Identify which cell holds the provided text, then report its [x, y] central coordinate. 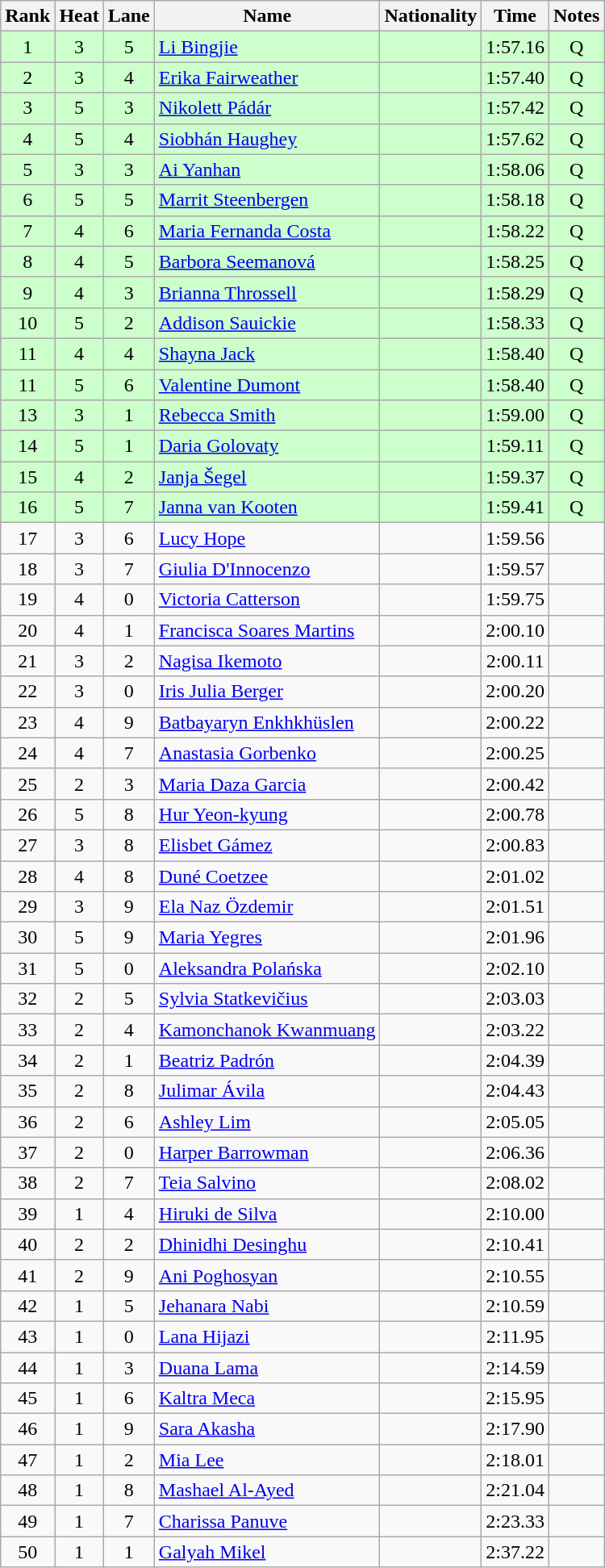
2:10.59 [515, 1306]
Daria Golovaty [267, 446]
Charissa Panuve [267, 1521]
Victoria Catterson [267, 600]
Name [267, 16]
42 [27, 1306]
Sara Akasha [267, 1429]
39 [27, 1214]
Valentine Dumont [267, 385]
Kaltra Meca [267, 1399]
Harper Barrowman [267, 1152]
1:59.56 [515, 538]
Shayna Jack [267, 353]
Mia Lee [267, 1460]
Beatriz Padrón [267, 1060]
37 [27, 1152]
2:02.10 [515, 968]
Addison Sauickie [267, 323]
1:58.29 [515, 292]
Heat [79, 16]
Siobhán Haughey [267, 139]
2:06.36 [515, 1152]
Hiruki de Silva [267, 1214]
2:01.51 [515, 907]
23 [27, 722]
2:04.39 [515, 1060]
2:10.41 [515, 1244]
1:58.25 [515, 261]
1:58.22 [515, 231]
Ani Poghosyan [267, 1275]
2:01.02 [515, 876]
30 [27, 938]
1:57.42 [515, 108]
44 [27, 1368]
49 [27, 1521]
Galyah Mikel [267, 1552]
29 [27, 907]
20 [27, 630]
1:58.33 [515, 323]
2:23.33 [515, 1521]
2:14.59 [515, 1368]
Julimar Ávila [267, 1091]
22 [27, 692]
31 [27, 968]
Ashley Lim [267, 1122]
1:57.16 [515, 47]
2:18.01 [515, 1460]
1:59.41 [515, 508]
Jehanara Nabi [267, 1306]
1:59.75 [515, 600]
Elisbet Gámez [267, 845]
19 [27, 600]
2:00.10 [515, 630]
Brianna Throssell [267, 292]
Janna van Kooten [267, 508]
2:08.02 [515, 1183]
Maria Daza Garcia [267, 784]
Maria Fernanda Costa [267, 231]
2:04.43 [515, 1091]
Lane [129, 16]
Duné Coetzee [267, 876]
16 [27, 508]
24 [27, 753]
Li Bingjie [267, 47]
Mashael Al-Ayed [267, 1491]
Duana Lama [267, 1368]
Rank [27, 16]
Rebecca Smith [267, 416]
28 [27, 876]
36 [27, 1122]
Iris Julia Berger [267, 692]
Ai Yanhan [267, 169]
Dhinidhi Desinghu [267, 1244]
1:59.37 [515, 477]
Ela Naz Özdemir [267, 907]
2:00.42 [515, 784]
27 [27, 845]
48 [27, 1491]
Barbora Seemanová [267, 261]
2:03.03 [515, 999]
Lucy Hope [267, 538]
Marrit Steenbergen [267, 200]
1:57.40 [515, 77]
2:00.20 [515, 692]
Francisca Soares Martins [267, 630]
2:21.04 [515, 1491]
2:01.96 [515, 938]
1:59.57 [515, 569]
32 [27, 999]
34 [27, 1060]
2:17.90 [515, 1429]
18 [27, 569]
Erika Fairweather [267, 77]
10 [27, 323]
17 [27, 538]
1:59.11 [515, 446]
Hur Yeon-kyung [267, 814]
15 [27, 477]
41 [27, 1275]
2:00.78 [515, 814]
50 [27, 1552]
2:03.22 [515, 1030]
2:15.95 [515, 1399]
2:05.05 [515, 1122]
1:58.18 [515, 200]
Batbayaryn Enkhkhüslen [267, 722]
Maria Yegres [267, 938]
2:00.83 [515, 845]
45 [27, 1399]
1:57.62 [515, 139]
Notes [576, 16]
13 [27, 416]
1:59.00 [515, 416]
46 [27, 1429]
26 [27, 814]
2:10.00 [515, 1214]
Aleksandra Polańska [267, 968]
43 [27, 1336]
Lana Hijazi [267, 1336]
1:58.06 [515, 169]
2:00.11 [515, 661]
Teia Salvino [267, 1183]
33 [27, 1030]
Time [515, 16]
Kamonchanok Kwanmuang [267, 1030]
2:00.25 [515, 753]
2:00.22 [515, 722]
Janja Šegel [267, 477]
Nikolett Pádár [267, 108]
14 [27, 446]
25 [27, 784]
Sylvia Statkevičius [267, 999]
40 [27, 1244]
Nationality [431, 16]
Giulia D'Innocenzo [267, 569]
38 [27, 1183]
47 [27, 1460]
2:10.55 [515, 1275]
2:37.22 [515, 1552]
21 [27, 661]
35 [27, 1091]
Nagisa Ikemoto [267, 661]
2:11.95 [515, 1336]
Anastasia Gorbenko [267, 753]
